Capture the cell that displays the provided text and extract its (x, y) central coordinate. 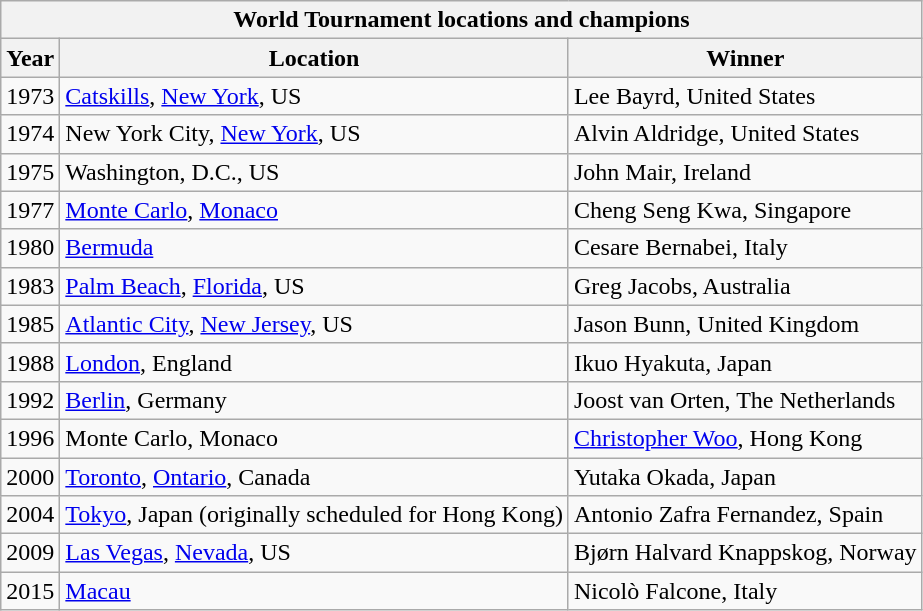
World Tournament locations and champions (462, 20)
London, England (314, 362)
Lee Bayrd, United States (745, 96)
Las Vegas, Nevada, US (314, 553)
Christopher Woo, Hong Kong (745, 438)
Bjørn Halvard Knappskog, Norway (745, 553)
2004 (30, 515)
1977 (30, 210)
Joost van Orten, The Netherlands (745, 400)
John Mair, Ireland (745, 172)
1988 (30, 362)
2000 (30, 477)
Cheng Seng Kwa, Singapore (745, 210)
2015 (30, 591)
Macau (314, 591)
Alvin Aldridge, United States (745, 134)
Tokyo, Japan (originally scheduled for Hong Kong) (314, 515)
Catskills, New York, US (314, 96)
Greg Jacobs, Australia (745, 286)
1992 (30, 400)
Antonio Zafra Fernandez, Spain (745, 515)
1996 (30, 438)
1975 (30, 172)
1985 (30, 324)
Winner (745, 58)
Toronto, Ontario, Canada (314, 477)
Jason Bunn, United Kingdom (745, 324)
Ikuo Hyakuta, Japan (745, 362)
2009 (30, 553)
Palm Beach, Florida, US (314, 286)
Location (314, 58)
Cesare Bernabei, Italy (745, 248)
Bermuda (314, 248)
Yutaka Okada, Japan (745, 477)
Atlantic City, New Jersey, US (314, 324)
1973 (30, 96)
Nicolò Falcone, Italy (745, 591)
1983 (30, 286)
Year (30, 58)
Washington, D.C., US (314, 172)
1974 (30, 134)
Berlin, Germany (314, 400)
1980 (30, 248)
New York City, New York, US (314, 134)
